Detect which cell encompasses the target text, then output its (X, Y) center coordinate. 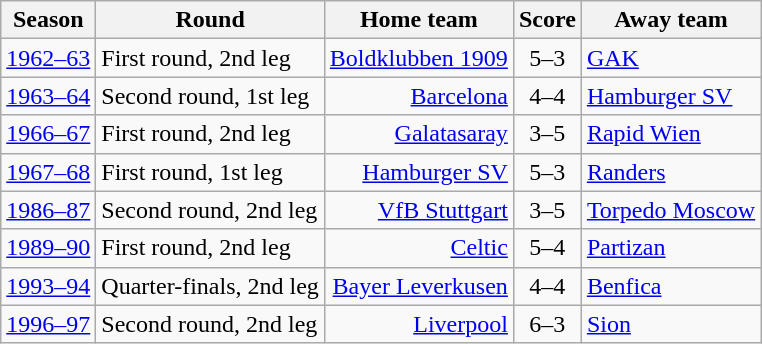
Sion (670, 324)
6–3 (547, 324)
Home team (418, 20)
Second round, 1st leg (210, 96)
Away team (670, 20)
Bayer Leverkusen (418, 286)
Galatasaray (418, 134)
Randers (670, 172)
1989–90 (48, 248)
1996–97 (48, 324)
Torpedo Moscow (670, 210)
Rapid Wien (670, 134)
Boldklubben 1909 (418, 58)
Quarter-finals, 2nd leg (210, 286)
Round (210, 20)
Score (547, 20)
1962–63 (48, 58)
GAK (670, 58)
1993–94 (48, 286)
Celtic (418, 248)
1986–87 (48, 210)
5–4 (547, 248)
Benfica (670, 286)
Liverpool (418, 324)
Barcelona (418, 96)
First round, 1st leg (210, 172)
1963–64 (48, 96)
VfB Stuttgart (418, 210)
Season (48, 20)
Partizan (670, 248)
1966–67 (48, 134)
1967–68 (48, 172)
